From the cell containing the given text, extract its center point as (X, Y) coordinate. 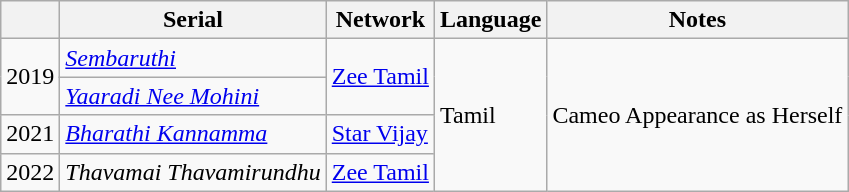
Language (490, 20)
Tamil (490, 115)
Notes (698, 20)
Sembaruthi (193, 58)
Network (380, 20)
Cameo Appearance as Herself (698, 115)
Serial (193, 20)
Thavamai Thavamirundhu (193, 172)
2021 (30, 134)
2022 (30, 172)
Star Vijay (380, 134)
2019 (30, 77)
Bharathi Kannamma (193, 134)
Yaaradi Nee Mohini (193, 96)
